Scan for the cell matching the given text and deliver its [x, y] coordinate at center. 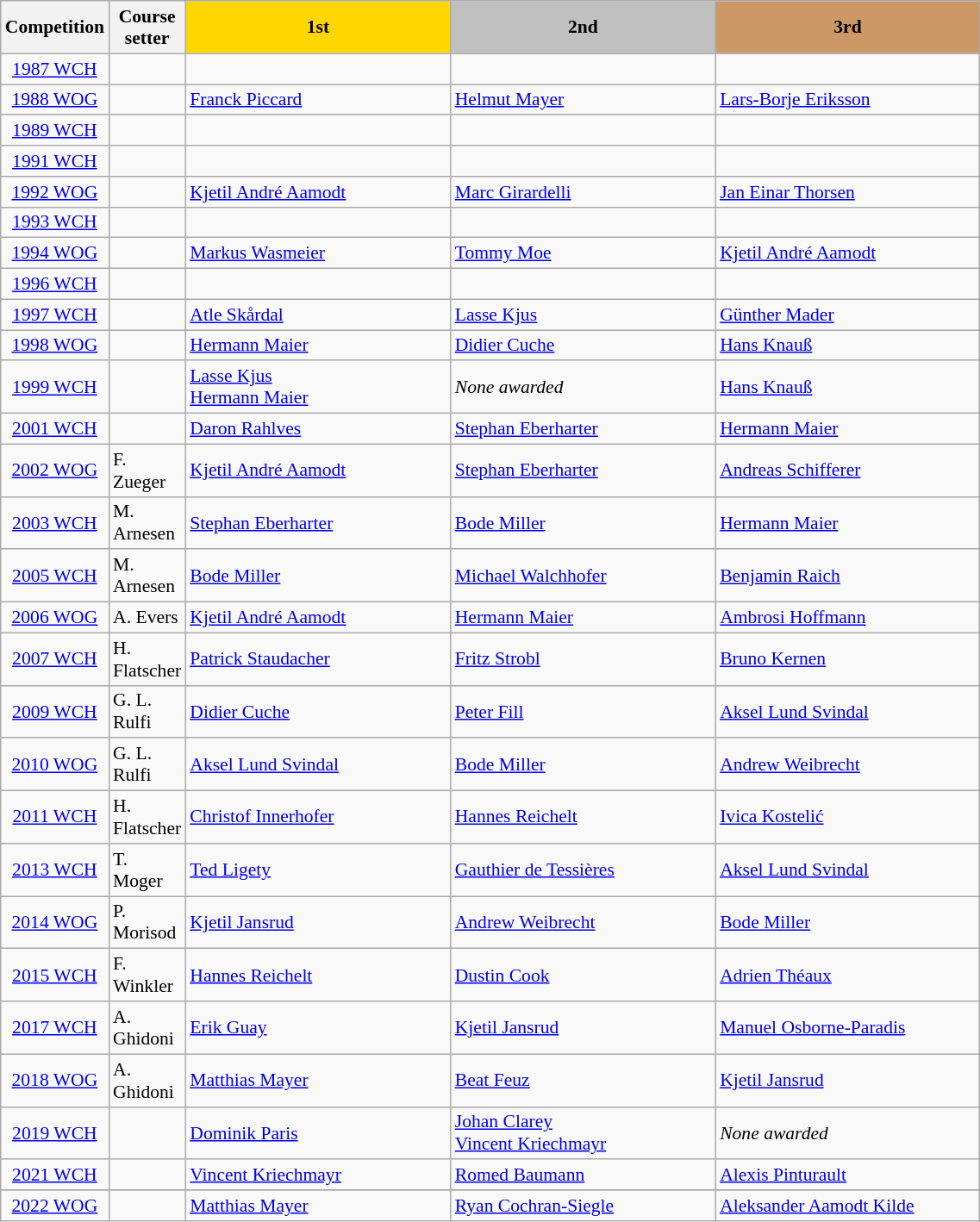
Daron Rahlves [317, 429]
1994 WOG [55, 253]
3rd [848, 28]
Adrien Théaux [848, 976]
1987 WCH [55, 69]
Dominik Paris [317, 1132]
2022 WOG [55, 1206]
2017 WCH [55, 1027]
2021 WCH [55, 1175]
2013 WCH [55, 870]
2005 WCH [55, 576]
Lasse Kjus Hermann Maier [317, 388]
Markus Wasmeier [317, 253]
Jan Einar Thorsen [848, 192]
Ted Ligety [317, 870]
F. Winkler [147, 976]
T. Moger [147, 870]
1993 WCH [55, 222]
Atle Skårdal [317, 315]
2011 WCH [55, 817]
Course setter [147, 28]
Competition [55, 28]
2nd [583, 28]
Fritz Strobl [583, 658]
1992 WOG [55, 192]
Johan Clarey Vincent Kriechmayr [583, 1132]
2018 WOG [55, 1081]
F. Zueger [147, 471]
Alexis Pinturault [848, 1175]
Bruno Kernen [848, 658]
Romed Baumann [583, 1175]
1991 WCH [55, 161]
2001 WCH [55, 429]
Patrick Staudacher [317, 658]
Peter Fill [583, 712]
Christof Innerhofer [317, 817]
2006 WOG [55, 618]
Vincent Kriechmayr [317, 1175]
2019 WCH [55, 1132]
Andreas Schifferer [848, 471]
Lasse Kjus [583, 315]
1997 WCH [55, 315]
2015 WCH [55, 976]
Ryan Cochran-Siegle [583, 1206]
P. Morisod [147, 922]
A. Evers [147, 618]
Helmut Mayer [583, 100]
Dustin Cook [583, 976]
Lars-Borje Eriksson [848, 100]
Aleksander Aamodt Kilde [848, 1206]
Manuel Osborne-Paradis [848, 1027]
Michael Walchhofer [583, 576]
Günther Mader [848, 315]
2009 WCH [55, 712]
1996 WCH [55, 284]
2007 WCH [55, 658]
2010 WOG [55, 765]
1st [317, 28]
2014 WOG [55, 922]
1989 WCH [55, 131]
Marc Girardelli [583, 192]
2003 WCH [55, 522]
Gauthier de Tessières [583, 870]
Tommy Moe [583, 253]
1998 WOG [55, 346]
1999 WCH [55, 388]
Franck Piccard [317, 100]
2002 WOG [55, 471]
Benjamin Raich [848, 576]
Ambrosi Hoffmann [848, 618]
Beat Feuz [583, 1081]
Erik Guay [317, 1027]
Ivica Kostelić [848, 817]
1988 WOG [55, 100]
